Extract the (x, y) coordinate from the center of the cell holding the provided text.  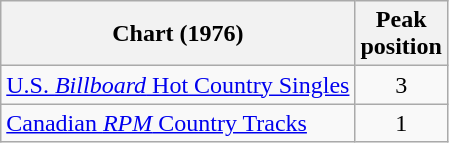
Peakposition (401, 34)
1 (401, 123)
Chart (1976) (178, 34)
3 (401, 85)
Canadian RPM Country Tracks (178, 123)
U.S. Billboard Hot Country Singles (178, 85)
